Output the [x, y] coordinate of the center of the cell containing the given text.  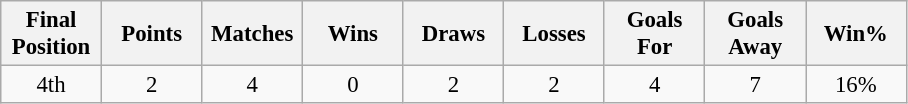
Win% [856, 34]
Matches [252, 34]
0 [354, 85]
Final Position [52, 34]
Wins [354, 34]
16% [856, 85]
Goals For [654, 34]
Losses [554, 34]
Draws [454, 34]
Points [152, 34]
7 [756, 85]
4th [52, 85]
Goals Away [756, 34]
